From the cell containing the given text, extract its center point as [X, Y] coordinate. 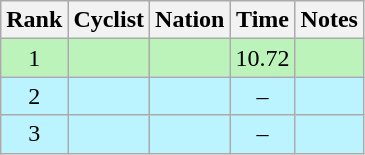
Nation [190, 20]
Cyclist [109, 20]
Rank [34, 20]
10.72 [262, 58]
Notes [329, 20]
2 [34, 96]
3 [34, 134]
1 [34, 58]
Time [262, 20]
